Detect which cell encompasses the target text, then output its (X, Y) center coordinate. 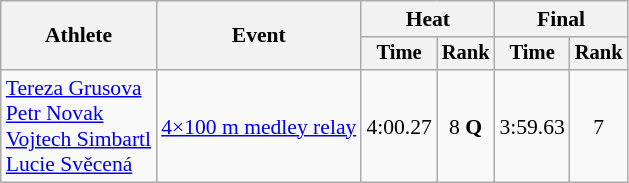
Event (258, 36)
Athlete (78, 36)
3:59.63 (532, 126)
8 Q (466, 126)
7 (599, 126)
4×100 m medley relay (258, 126)
Heat (428, 19)
4:00.27 (398, 126)
Final (560, 19)
Tereza GrusovaPetr NovakVojtech SimbartlLucie Svěcená (78, 126)
